Provide the [x, y] coordinate of the cell's center where the given text is located.  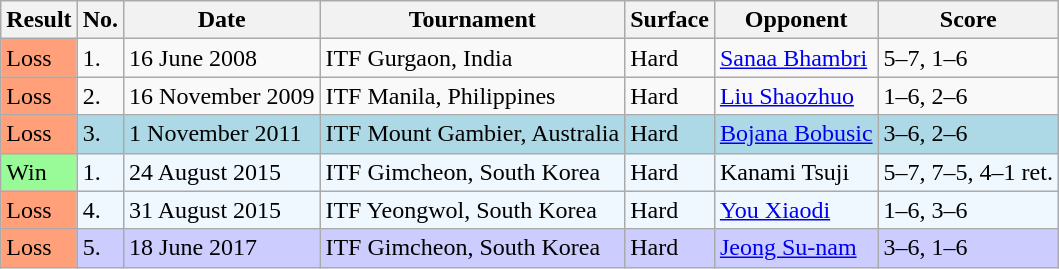
Win [39, 172]
16 June 2008 [222, 58]
Date [222, 20]
2. [100, 96]
Bojana Bobusic [796, 134]
Opponent [796, 20]
Liu Shaozhuo [796, 96]
4. [100, 210]
1 November 2011 [222, 134]
1–6, 2–6 [968, 96]
31 August 2015 [222, 210]
1–6, 3–6 [968, 210]
ITF Manila, Philippines [472, 96]
Sanaa Bhambri [796, 58]
3. [100, 134]
3–6, 2–6 [968, 134]
ITF Yeongwol, South Korea [472, 210]
5–7, 1–6 [968, 58]
Result [39, 20]
Surface [670, 20]
18 June 2017 [222, 248]
Jeong Su-nam [796, 248]
You Xiaodi [796, 210]
Kanami Tsuji [796, 172]
5. [100, 248]
24 August 2015 [222, 172]
Score [968, 20]
16 November 2009 [222, 96]
Tournament [472, 20]
5–7, 7–5, 4–1 ret. [968, 172]
ITF Gurgaon, India [472, 58]
3–6, 1–6 [968, 248]
No. [100, 20]
ITF Mount Gambier, Australia [472, 134]
